Provide the (x, y) coordinate of the cell's center where the given text is located.  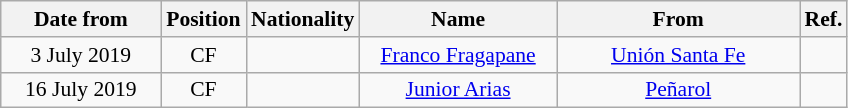
Date from (81, 19)
Ref. (824, 19)
From (678, 19)
3 July 2019 (81, 55)
Junior Arias (458, 90)
Franco Fragapane (458, 55)
Position (204, 19)
Peñarol (678, 90)
Name (458, 19)
Nationality (302, 19)
Unión Santa Fe (678, 55)
16 July 2019 (81, 90)
